Capture the cell that displays the provided text and extract its (X, Y) central coordinate. 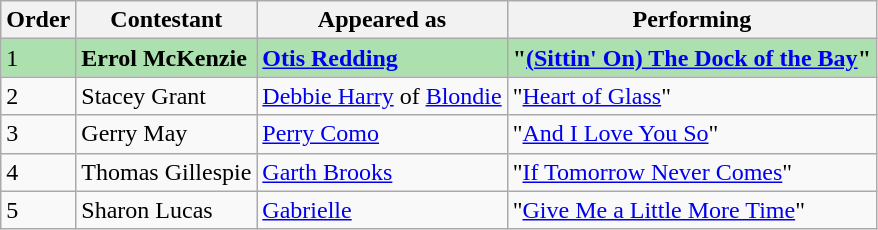
Perry Como (382, 134)
Stacey Grant (166, 96)
3 (38, 134)
1 (38, 58)
"Give Me a Little More Time" (692, 210)
"If Tomorrow Never Comes" (692, 172)
2 (38, 96)
Errol McKenzie (166, 58)
Performing (692, 20)
"(Sittin' On) The Dock of the Bay" (692, 58)
Garth Brooks (382, 172)
Otis Redding (382, 58)
"And I Love You So" (692, 134)
Sharon Lucas (166, 210)
Order (38, 20)
4 (38, 172)
Debbie Harry of Blondie (382, 96)
Appeared as (382, 20)
Contestant (166, 20)
"Heart of Glass" (692, 96)
Gerry May (166, 134)
Gabrielle (382, 210)
Thomas Gillespie (166, 172)
5 (38, 210)
